Find where the given text appears and provide that cell's center as [X, Y] coordinate. 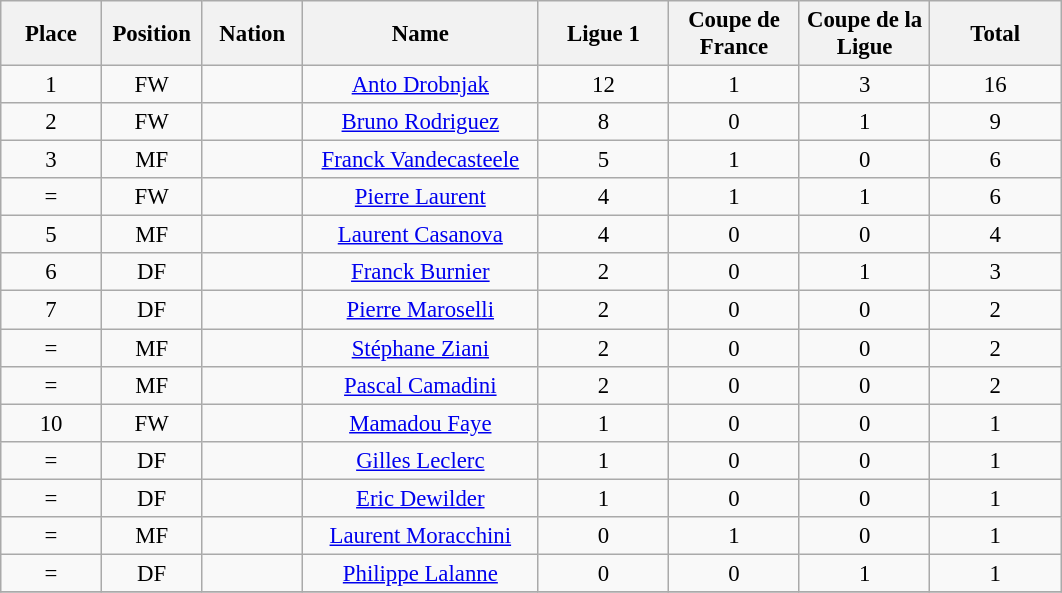
Stéphane Ziani [421, 348]
Gilles Leclerc [421, 460]
Anto Drobnjak [421, 85]
Franck Burnier [421, 273]
Laurent Casanova [421, 235]
Philippe Lalanne [421, 573]
Pierre Maroselli [421, 310]
Coupe de France [734, 34]
7 [52, 310]
Ligue 1 [604, 34]
Pierre Laurent [421, 197]
Nation [252, 34]
Place [52, 34]
9 [996, 122]
16 [996, 85]
Pascal Camadini [421, 385]
Total [996, 34]
8 [604, 122]
Position [152, 34]
Bruno Rodriguez [421, 122]
Name [421, 34]
Mamadou Faye [421, 423]
Eric Dewilder [421, 498]
Franck Vandecasteele [421, 160]
Coupe de la Ligue [864, 34]
Laurent Moracchini [421, 536]
10 [52, 423]
12 [604, 85]
